Identify which cell holds the provided text, then report its (x, y) central coordinate. 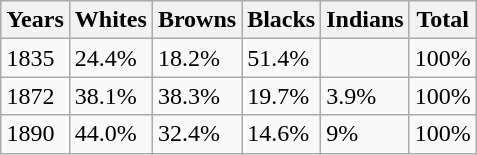
Whites (110, 20)
14.6% (282, 134)
Indians (365, 20)
Browns (196, 20)
19.7% (282, 96)
38.3% (196, 96)
18.2% (196, 58)
51.4% (282, 58)
1835 (35, 58)
Years (35, 20)
3.9% (365, 96)
1872 (35, 96)
24.4% (110, 58)
1890 (35, 134)
Total (442, 20)
38.1% (110, 96)
9% (365, 134)
Blacks (282, 20)
44.0% (110, 134)
32.4% (196, 134)
